Return [X, Y] of the center of cell containing provided text 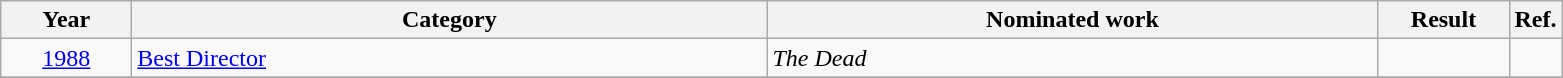
Best Director [450, 58]
1988 [66, 58]
Category [450, 20]
Year [66, 20]
Ref. [1536, 20]
Result [1444, 20]
Nominated work [1072, 20]
The Dead [1072, 58]
